Return (x, y) of the center of cell containing provided text 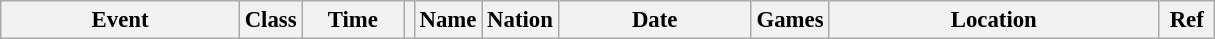
Name (448, 20)
Ref (1187, 20)
Location (994, 20)
Class (270, 20)
Event (120, 20)
Time (353, 20)
Date (654, 20)
Games (790, 20)
Nation (520, 20)
